From the cell containing the given text, extract its center point as (x, y) coordinate. 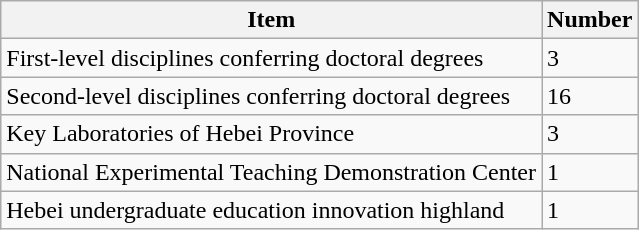
16 (590, 96)
Key Laboratories of Hebei Province (272, 134)
Item (272, 20)
National Experimental Teaching Demonstration Center (272, 172)
First-level disciplines conferring doctoral degrees (272, 58)
Hebei undergraduate education innovation highland (272, 210)
Second-level disciplines conferring doctoral degrees (272, 96)
Number (590, 20)
